Return (X, Y) of the center of cell containing provided text 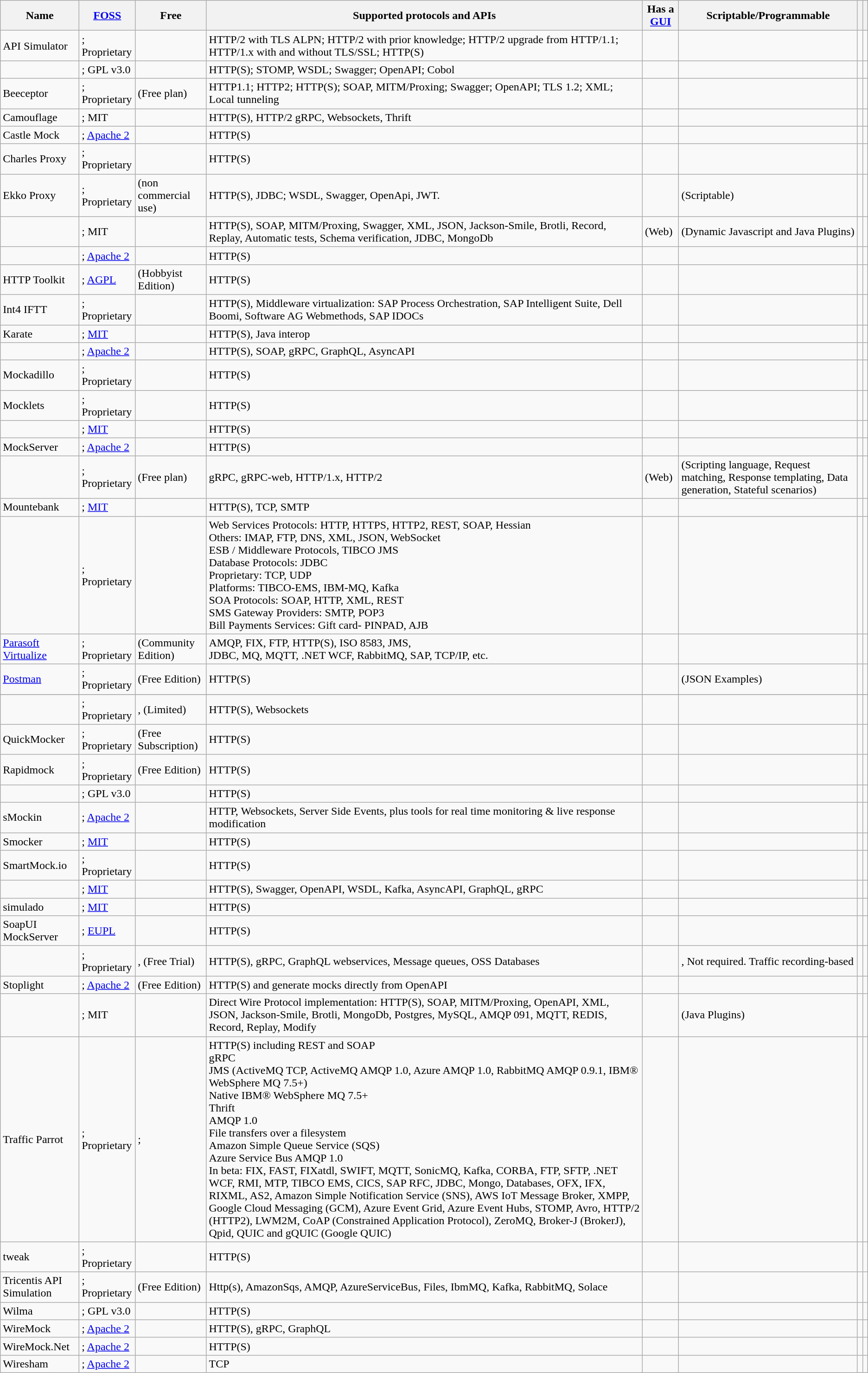
Mountebank (40, 507)
Traffic Parrot (40, 1139)
Smocker (40, 842)
(JSON Examples) (768, 679)
HTTP(S), HTTP/2 gRPC, Websockets, Thrift (425, 117)
Wiresham (40, 1364)
Postman (40, 679)
HTTP(S), Java interop (425, 333)
Name (40, 16)
Ekko Proxy (40, 195)
HTTP, Websockets, Server Side Events, plus tools for real time monitoring & live response modification (425, 817)
, (Free Trial) (171, 961)
(Dynamic Javascript and Java Plugins) (768, 232)
HTTP(S), Middleware virtualization: SAP Process Orchestration, SAP Intelligent Suite, Dell Boomi, Software AG Webmethods, SAP IDOCs (425, 310)
HTTP(S), Swagger, OpenAPI, WSDL, Kafka, AsyncAPI, GraphQL, gRPC (425, 889)
QuickMocker (40, 739)
simulado (40, 907)
Mocklets (40, 405)
HTTP(S), Websockets (425, 709)
HTTP(S) and generate mocks directly from OpenAPI (425, 985)
MockServer (40, 447)
, Not required. Traffic recording-based (768, 961)
API Simulator (40, 45)
(Hobbyist Edition) (171, 279)
Int4 IFTT (40, 310)
; AGPL (108, 279)
tweak (40, 1257)
Karate (40, 333)
(Scripting language, Request matching, Response templating, Data generation, Stateful scenarios) (768, 477)
WireMock.Net (40, 1346)
(Free Subscription) (171, 739)
HTTP/2 with TLS ALPN; HTTP/2 with prior knowledge; HTTP/2 upgrade from HTTP/1.1; HTTP/1.x with and without TLS/SSL; HTTP(S) (425, 45)
HTTP(S), TCP, SMTP (425, 507)
Castle Mock (40, 135)
Wilma (40, 1311)
; EUPL (108, 931)
HTTP(S), SOAP, gRPC, GraphQL, AsyncAPI (425, 351)
Charles Proxy (40, 159)
Rapidmock (40, 770)
HTTP(S); STOMP, WSDL; Swagger; OpenAPI; Cobol (425, 70)
Stoplight (40, 985)
SmartMock.io (40, 865)
Parasoft Virtualize (40, 649)
HTTP(S), SOAP, MITM/Proxing, Swagger, XML, JSON, Jackson-Smile, Brotli, Record, Replay, Automatic tests, Schema verification, JDBC, MongoDb (425, 232)
Supported protocols and APIs (425, 16)
(Community Edition) (171, 649)
WireMock (40, 1328)
FOSS (108, 16)
TCP (425, 1364)
HTTP(S), JDBC; WSDL, Swagger, OpenApi, JWT. (425, 195)
Beeceptor (40, 94)
Tricentis API Simulation (40, 1287)
Free (171, 16)
HTTP1.1; HTTP2; HTTP(S); SOAP, MITM/Proxing; Swagger; OpenAPI; TLS 1.2; XML; Local tunneling (425, 94)
AMQP, FIX, FTP, HTTP(S), ISO 8583, JMS, JDBC, MQ, MQTT, .NET WCF, RabbitMQ, SAP, TCP/IP, etc. (425, 649)
(Java Plugins) (768, 1015)
sMockin (40, 817)
Camouflage (40, 117)
gRPC, gRPC-web, HTTP/1.x, HTTP/2 (425, 477)
SoapUI MockServer (40, 931)
(Scriptable) (768, 195)
(non commercial use) (171, 195)
Has a GUI (660, 16)
Mockadillo (40, 376)
HTTP Toolkit (40, 279)
; (171, 1139)
Http(s), AmazonSqs, AMQP, AzureServiceBus, Files, IbmMQ, Kafka, RabbitMQ, Solace (425, 1287)
, (Limited) (171, 709)
Scriptable/Programmable (768, 16)
HTTP(S), gRPC, GraphQL webservices, Message queues, OSS Databases (425, 961)
HTTP(S), gRPC, GraphQL (425, 1328)
